Pinpoint the cell where the given text exists, returning its [X, Y] midpoint coordinate. 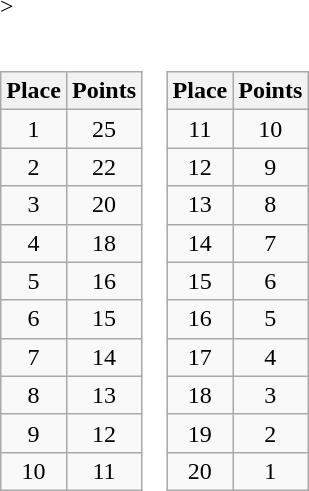
19 [200, 433]
25 [104, 129]
22 [104, 167]
17 [200, 357]
